Return the (X, Y) coordinate for the center point of the cell that contains the specified text.  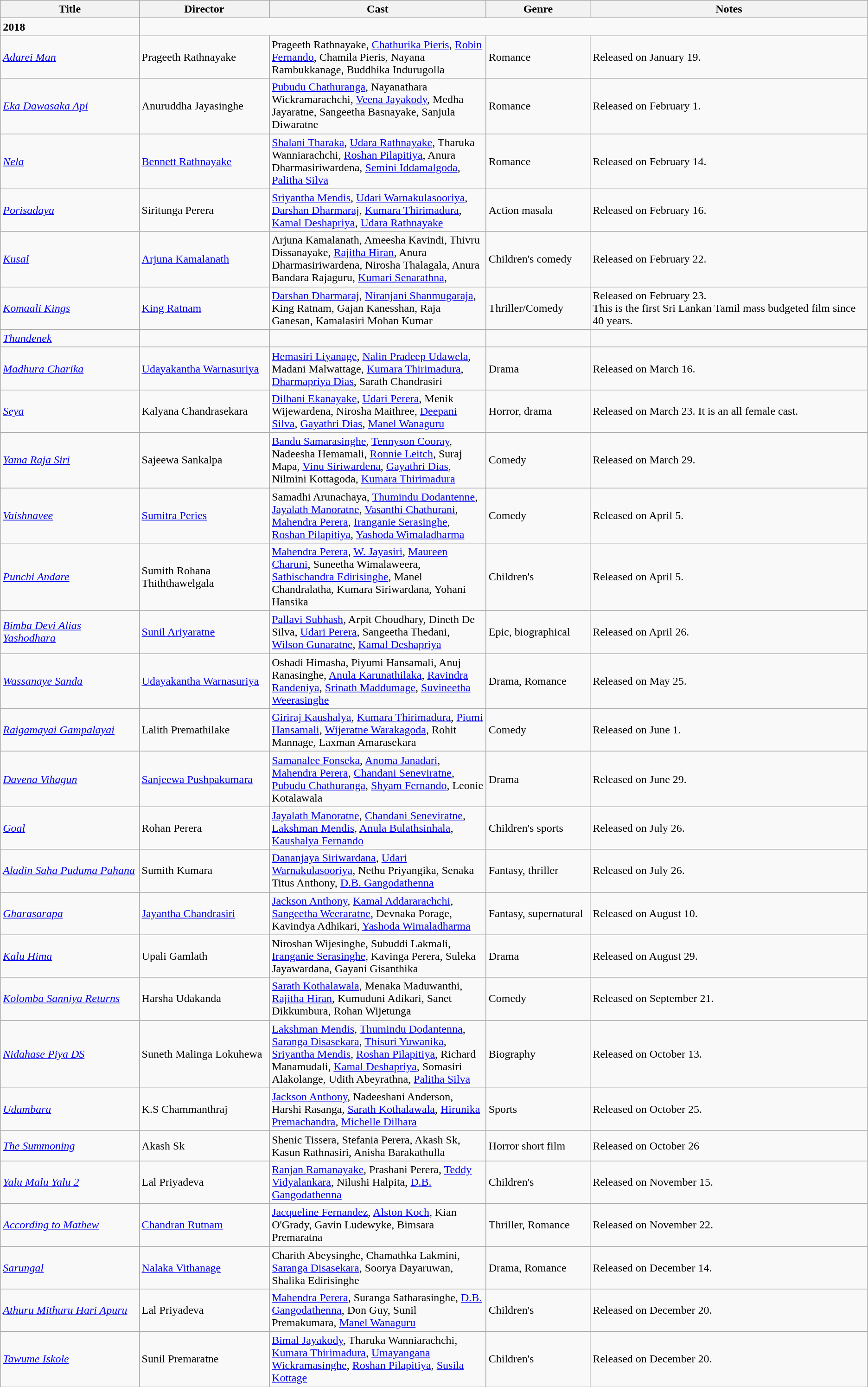
Released on June 1. (729, 730)
The Summoning (70, 1146)
Jacqueline Fernandez, Alston Koch, Kian O'Grady, Gavin Ludewyke, Bimsara Premaratna (378, 1225)
Pubudu Chathuranga, Nayanathara Wickramarachchi, Veena Jayakody, Medha Jayaratne, Sangeetha Basnayake, Sanjula Diwaratne (378, 106)
Released on February 1. (729, 106)
Vaishnavee (70, 516)
Shenic Tissera, Stefania Perera, Akash Sk, Kasun Rathnasiri, Anisha Barakathulla (378, 1146)
Sumith Rohana Thiththawelgala (204, 577)
Shalani Tharaka, Udara Rathnayake, Tharuka Wanniarachchi, Roshan Pilapitiya, Anura Dharmasiriwardena, Semini Iddamalgoda, Palitha Silva (378, 161)
Goal (70, 828)
Sumith Kumara (204, 871)
Dananjaya Siriwardana, Udari Warnakulasooriya, Nethu Priyangika, Senaka Titus Anthony, D.B. Gangodathenna (378, 871)
Released on February 23. This is the first Sri Lankan Tamil mass budgeted film since 40 years. (729, 308)
Released on August 29. (729, 956)
Jackson Anthony, Nadeeshani Anderson, Harshi Rasanga, Sarath Kothalawala, Hirunika Premachandra, Michelle Dilhara (378, 1109)
Horror short film (538, 1146)
Giriraj Kaushalya, Kumara Thirimadura, Piumi Hansamali, Wijeratne Warakagoda, Rohit Mannage, Laxman Amarasekara (378, 730)
Sunil Ariyaratne (204, 632)
Upali Gamlath (204, 956)
Davena Vihagun (70, 779)
Komaali Kings (70, 308)
Jayantha Chandrasiri (204, 913)
Director (204, 9)
Children's sports (538, 828)
Jayalath Manoratne, Chandani Seneviratne, Lakshman Mendis, Anula Bulathsinhala, Kaushalya Fernando (378, 828)
Notes (729, 9)
Harsha Udakanda (204, 999)
Lalith Premathilake (204, 730)
Released on June 29. (729, 779)
Sajeewa Sankalpa (204, 460)
Released on February 22. (729, 259)
Sunil Premaratne (204, 1359)
Kalyana Chandrasekara (204, 411)
Sriyantha Mendis, Udari Warnakulasooriya, Darshan Dharmaraj, Kumara Thirimadura, Kamal Deshapriya, Udara Rathnayake (378, 210)
Punchi Andare (70, 577)
Nidahase Piya DS (70, 1054)
Kusal (70, 259)
Darshan Dharmaraj, Niranjani Shanmugaraja, King Ratnam, Gajan Kanesshan, Raja Ganesan, Kamalasiri Mohan Kumar (378, 308)
Yama Raja Siri (70, 460)
Released on February 14. (729, 161)
Released on October 26 (729, 1146)
Kolomba Sanniya Returns (70, 999)
Charith Abeysinghe, Chamathka Lakmini, Saranga Disasekara, Soorya Dayaruwan, Shalika Edirisinghe (378, 1267)
Aladin Saha Puduma Pahana (70, 871)
Samanalee Fonseka, Anoma Janadari, Mahendra Perera, Chandani Seneviratne, Pubudu Chathuranga, Shyam Fernando, Leonie Kotalawala (378, 779)
Raigamayai Gampalayai (70, 730)
Udumbara (70, 1109)
Sarath Kothalawala, Menaka Maduwanthi, Rajitha Hiran, Kumuduni Adikari, Sanet Dikkumbura, Rohan Wijetunga (378, 999)
Chandran Rutnam (204, 1225)
Bimal Jayakody, Tharuka Wanniarachchi, Kumara Thirimadura, Umayangana Wickramasinghe, Roshan Pilapitiya, Susila Kottage (378, 1359)
Niroshan Wijesinghe, Subuddi Lakmali, Iranganie Serasinghe, Kavinga Perera, Suleka Jayawardana, Gayani Gisanthika (378, 956)
Fantasy, thriller (538, 871)
Bimba Devi Alias Yashodhara (70, 632)
Ranjan Ramanayake, Prashani Perera, Teddy Vidyalankara, Nilushi Halpita, D.B. Gangodathenna (378, 1182)
2018 (70, 27)
Pallavi Subhash, Arpit Choudhary, Dineth De Silva, Udari Perera, Sangeetha Thedani, Wilson Gunaratne, Kamal Deshapriya (378, 632)
Epic, biographical (538, 632)
Released on November 15. (729, 1182)
Released on May 25. (729, 681)
Nalaka Vithanage (204, 1267)
Fantasy, supernatural (538, 913)
According to Mathew (70, 1225)
Thriller, Romance (538, 1225)
Released on January 19. (729, 57)
Released on April 26. (729, 632)
Genre (538, 9)
Released on October 25. (729, 1109)
Kalu Hima (70, 956)
Bennett Rathnayake (204, 161)
Released on March 29. (729, 460)
Prageeth Rathnayake (204, 57)
Arjuna Kamalanath (204, 259)
King Ratnam (204, 308)
Released on December 14. (729, 1267)
Action masala (538, 210)
Sanjeewa Pushpakumara (204, 779)
Madhura Charika (70, 368)
Eka Dawasaka Api (70, 106)
Suneth Malinga Lokuhewa (204, 1054)
Released on September 21. (729, 999)
Porisadaya (70, 210)
Tawume Iskole (70, 1359)
Rohan Perera (204, 828)
Thundenek (70, 338)
Released on March 16. (729, 368)
Sarungal (70, 1267)
Thriller/Comedy (538, 308)
Horror, drama (538, 411)
Seya (70, 411)
Oshadi Himasha, Piyumi Hansamali, Anuj Ranasinghe, Anula Karunathilaka, Ravindra Randeniya, Srinath Maddumage, Suvineetha Weerasinghe (378, 681)
Sumitra Peries (204, 516)
Released on March 23. It is an all female cast. (729, 411)
Siritunga Perera (204, 210)
Released on August 10. (729, 913)
Sports (538, 1109)
Jackson Anthony, Kamal Addararachchi, Sangeetha Weeraratne, Devnaka Porage, Kavindya Adhikari, Yashoda Wimaladharma (378, 913)
Athuru Mithuru Hari Apuru (70, 1310)
K.S Chammanthraj (204, 1109)
Hemasiri Liyanage, Nalin Pradeep Udawela, Madani Malwattage, Kumara Thirimadura, Dharmapriya Dias, Sarath Chandrasiri (378, 368)
Yalu Malu Yalu 2 (70, 1182)
Akash Sk (204, 1146)
Anuruddha Jayasinghe (204, 106)
Biography (538, 1054)
Adarei Man (70, 57)
Wassanaye Sanda (70, 681)
Mahendra Perera, Suranga Satharasinghe, D.B. Gangodathenna, Don Guy, Sunil Premakumara, Manel Wanaguru (378, 1310)
Released on November 22. (729, 1225)
Released on October 13. (729, 1054)
Nela (70, 161)
Children's comedy (538, 259)
Gharasarapa (70, 913)
Released on February 16. (729, 210)
Cast (378, 9)
Title (70, 9)
Dilhani Ekanayake, Udari Perera, Menik Wijewardena, Nirosha Maithree, Deepani Silva, Gayathri Dias, Manel Wanaguru (378, 411)
Prageeth Rathnayake, Chathurika Pieris, Robin Fernando, Chamila Pieris, Nayana Rambukkanage, Buddhika Indurugolla (378, 57)
